Return (X, Y) of the center of cell containing provided text 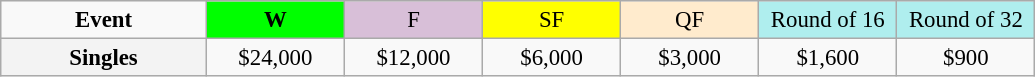
$6,000 (552, 58)
SF (552, 20)
$1,600 (828, 58)
Round of 32 (966, 20)
Event (104, 20)
$12,000 (413, 58)
F (413, 20)
$24,000 (275, 58)
QF (690, 20)
Round of 16 (828, 20)
W (275, 20)
Singles (104, 58)
$900 (966, 58)
$3,000 (690, 58)
